Search for the cell housing the specified text and yield its [x, y] center coordinate. 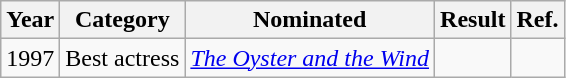
1997 [30, 58]
Ref. [538, 20]
Best actress [122, 58]
Nominated [310, 20]
Category [122, 20]
Result [473, 20]
The Oyster and the Wind [310, 58]
Year [30, 20]
